From the cell containing the given text, extract its center point as [X, Y] coordinate. 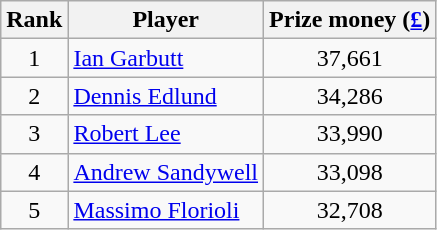
33,990 [350, 134]
2 [34, 96]
Prize money (£) [350, 20]
33,098 [350, 172]
1 [34, 58]
3 [34, 134]
Andrew Sandywell [166, 172]
34,286 [350, 96]
Player [166, 20]
Massimo Florioli [166, 210]
Ian Garbutt [166, 58]
Rank [34, 20]
5 [34, 210]
Dennis Edlund [166, 96]
37,661 [350, 58]
Robert Lee [166, 134]
32,708 [350, 210]
4 [34, 172]
